Output the [X, Y] coordinate of the center of the cell containing the given text.  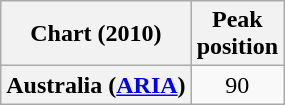
Peakposition [237, 34]
Chart (2010) [96, 34]
90 [237, 85]
Australia (ARIA) [96, 85]
